Detect which cell encompasses the target text, then output its (X, Y) center coordinate. 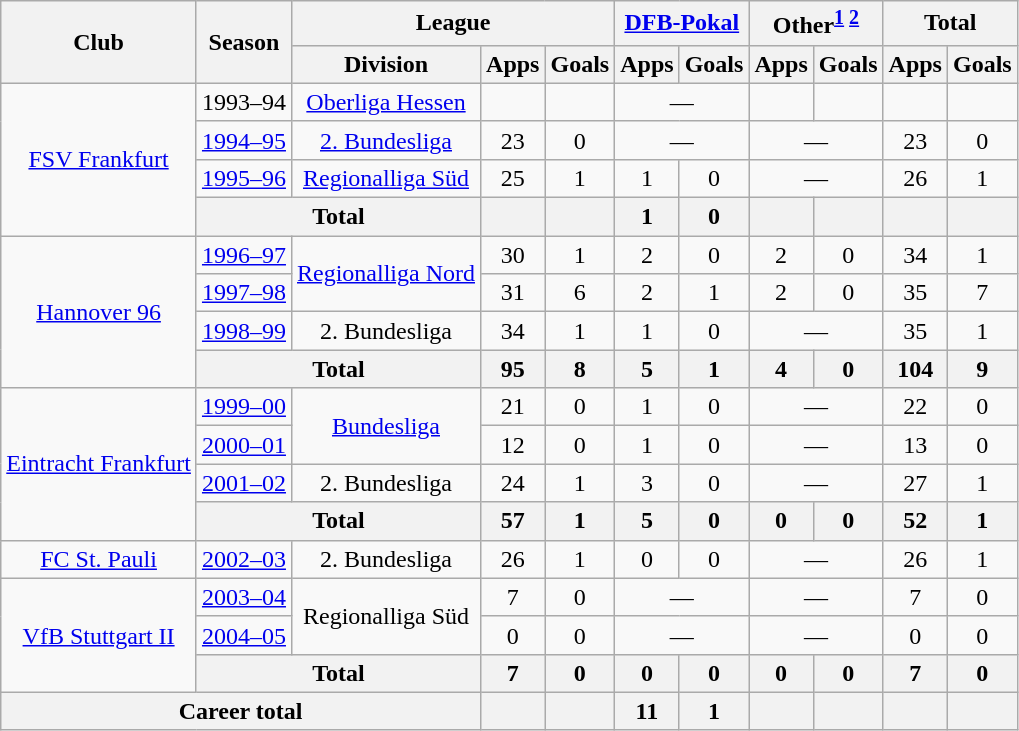
25 (513, 178)
3 (647, 483)
Other1 2 (816, 24)
95 (513, 369)
FSV Frankfurt (99, 159)
1995–96 (244, 178)
League (452, 24)
4 (781, 369)
24 (513, 483)
22 (915, 407)
FC St. Pauli (99, 559)
104 (915, 369)
1997–98 (244, 293)
DFB-Pokal (682, 24)
31 (513, 293)
Season (244, 42)
2002–03 (244, 559)
Bundesliga (386, 426)
1998–99 (244, 331)
Club (99, 42)
12 (513, 445)
VfB Stuttgart II (99, 635)
Division (386, 64)
2001–02 (244, 483)
8 (580, 369)
1996–97 (244, 255)
1993–94 (244, 102)
21 (513, 407)
2000–01 (244, 445)
9 (982, 369)
11 (647, 711)
2004–05 (244, 635)
Regionalliga Nord (386, 274)
Career total (241, 711)
57 (513, 521)
Oberliga Hessen (386, 102)
2003–04 (244, 597)
52 (915, 521)
13 (915, 445)
27 (915, 483)
1999–00 (244, 407)
Eintracht Frankfurt (99, 464)
1994–95 (244, 140)
6 (580, 293)
30 (513, 255)
Hannover 96 (99, 312)
